Find where the given text appears and provide that cell's center as (x, y) coordinate. 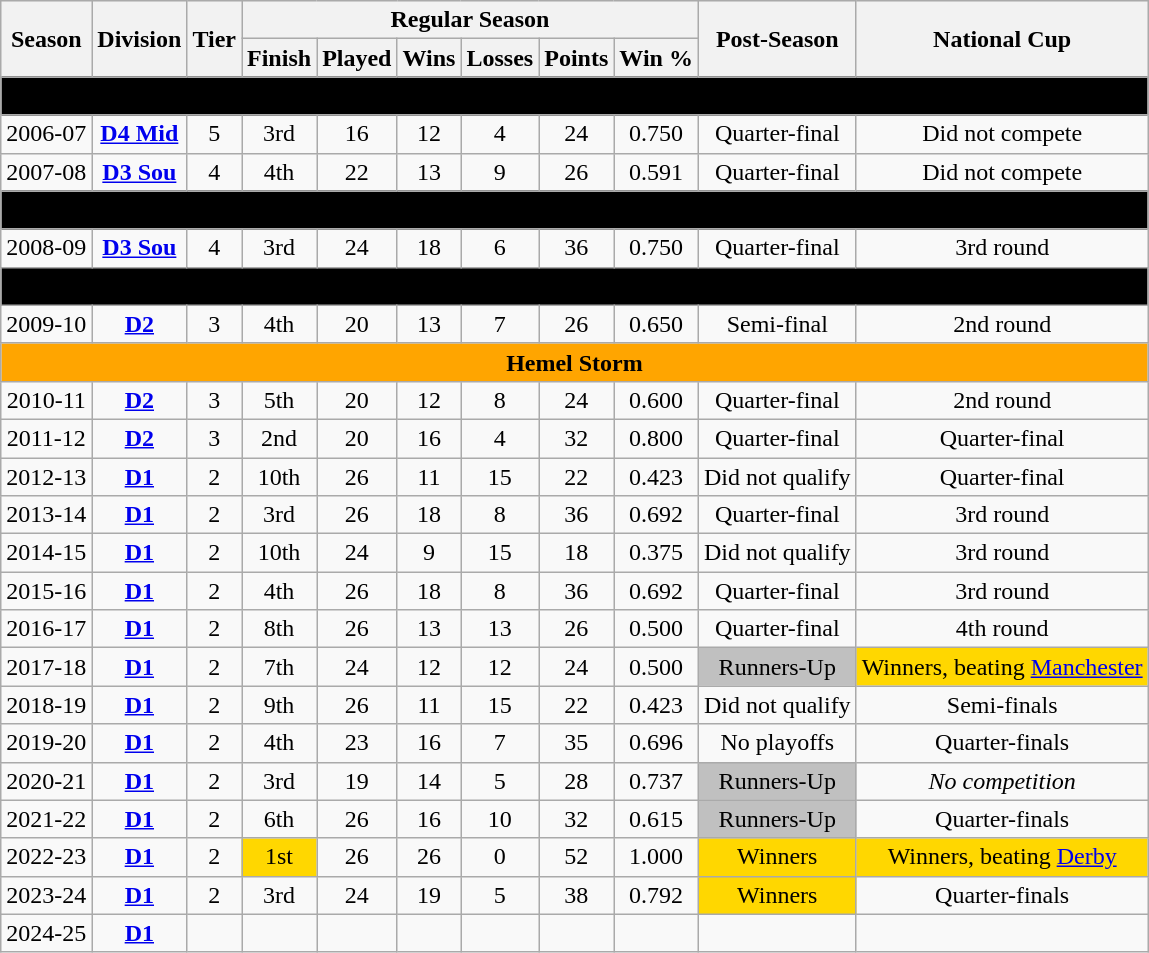
10 (500, 819)
35 (576, 743)
Losses (500, 58)
2010-11 (46, 400)
Semi-final (777, 324)
2006-07 (46, 134)
2nd (280, 438)
No competition (1002, 781)
No playoffs (777, 743)
2017-18 (46, 667)
2023-24 (46, 895)
2009-10 (46, 324)
1.000 (656, 857)
8th (280, 629)
6 (500, 248)
0.792 (656, 895)
2015-16 (46, 591)
2007-08 (46, 172)
Points (576, 58)
7th (280, 667)
2022-23 (46, 857)
2013-14 (46, 515)
2021-22 (46, 819)
Watford Storm (574, 210)
0.696 (656, 743)
Winners, beating Derby (1002, 857)
0.615 (656, 819)
Post-Season (777, 39)
Played (357, 58)
Tier (214, 39)
5th (280, 400)
1st (280, 857)
Semi-finals (1002, 705)
0.600 (656, 400)
Win % (656, 58)
0.737 (656, 781)
Season (46, 39)
23 (357, 743)
Hemel Storm (574, 362)
6th (280, 819)
National Cup (1002, 39)
West Herts Warriors II (574, 96)
Regular Season (470, 20)
52 (576, 857)
2008-09 (46, 248)
28 (576, 781)
Edmonton Storm (574, 286)
2024-25 (46, 933)
D4 Mid (140, 134)
0.375 (656, 553)
Division (140, 39)
38 (576, 895)
Winners, beating Manchester (1002, 667)
2020-21 (46, 781)
Finish (280, 58)
2016-17 (46, 629)
0 (500, 857)
2018-19 (46, 705)
0.800 (656, 438)
2011-12 (46, 438)
Wins (429, 58)
4th round (1002, 629)
0.650 (656, 324)
2019-20 (46, 743)
2012-13 (46, 477)
14 (429, 781)
2014-15 (46, 553)
0.591 (656, 172)
9th (280, 705)
